From the cell containing the given text, extract its center point as [X, Y] coordinate. 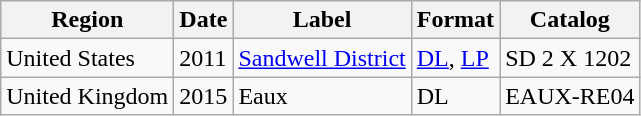
Format [455, 20]
Label [322, 20]
2011 [204, 58]
EAUX-RE04 [570, 96]
2015 [204, 96]
Date [204, 20]
Eaux [322, 96]
Region [88, 20]
Catalog [570, 20]
United Kingdom [88, 96]
Sandwell District [322, 58]
United States [88, 58]
SD 2 X 1202 [570, 58]
DL, LP [455, 58]
DL [455, 96]
